Scan for the cell matching the given text and deliver its [X, Y] coordinate at center. 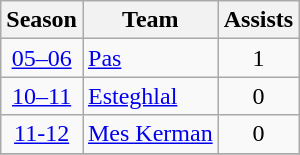
Team [150, 20]
10–11 [42, 96]
Mes Kerman [150, 134]
05–06 [42, 58]
1 [258, 58]
Season [42, 20]
11-12 [42, 134]
Assists [258, 20]
Esteghlal [150, 96]
Pas [150, 58]
